Return the [X, Y] coordinate for the center point of the cell that contains the specified text.  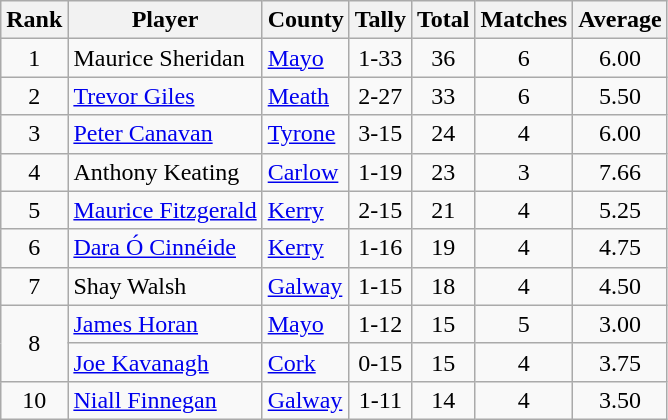
1-16 [380, 248]
Trevor Giles [165, 96]
Tyrone [306, 134]
8 [34, 343]
Rank [34, 20]
24 [443, 134]
Player [165, 20]
36 [443, 58]
4.50 [620, 286]
19 [443, 248]
10 [34, 400]
33 [443, 96]
21 [443, 210]
1-11 [380, 400]
Joe Kavanagh [165, 362]
5.25 [620, 210]
23 [443, 172]
1-12 [380, 324]
County [306, 20]
5.50 [620, 96]
Meath [306, 96]
Maurice Fitzgerald [165, 210]
3-15 [380, 134]
7 [34, 286]
3.50 [620, 400]
Total [443, 20]
Maurice Sheridan [165, 58]
3.75 [620, 362]
4.75 [620, 248]
2-27 [380, 96]
Tally [380, 20]
1-15 [380, 286]
18 [443, 286]
Peter Canavan [165, 134]
3.00 [620, 324]
Matches [524, 20]
1-19 [380, 172]
Cork [306, 362]
Shay Walsh [165, 286]
1-33 [380, 58]
7.66 [620, 172]
0-15 [380, 362]
Dara Ó Cinnéide [165, 248]
James Horan [165, 324]
2 [34, 96]
Niall Finnegan [165, 400]
Average [620, 20]
14 [443, 400]
2-15 [380, 210]
1 [34, 58]
Carlow [306, 172]
Anthony Keating [165, 172]
